Determine the (X, Y) coordinate at the center of the cell enclosing the given text.  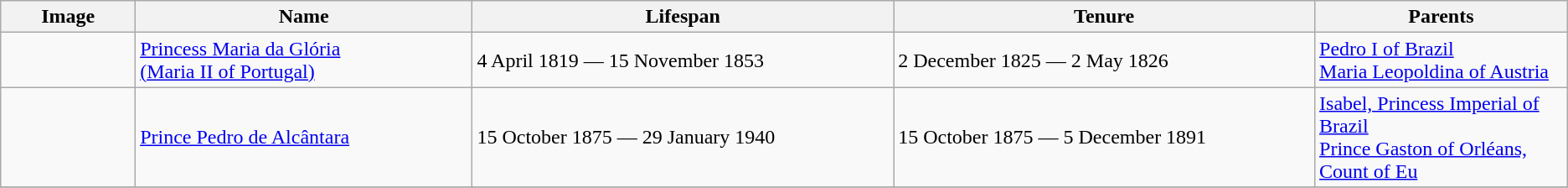
Parents (1442, 17)
Prince Pedro de Alcântara (304, 138)
4 April 1819 — 15 November 1853 (683, 60)
Princess Maria da Glória (Maria II of Portugal) (304, 60)
15 October 1875 — 29 January 1940 (683, 138)
Lifespan (683, 17)
Pedro I of Brazil Maria Leopoldina of Austria (1442, 60)
Image (69, 17)
Tenure (1104, 17)
Isabel, Princess Imperial of Brazil Prince Gaston of Orléans, Count of Eu (1442, 138)
15 October 1875 — 5 December 1891 (1104, 138)
2 December 1825 — 2 May 1826 (1104, 60)
Name (304, 17)
